Pinpoint the cell where the given text exists, returning its (X, Y) midpoint coordinate. 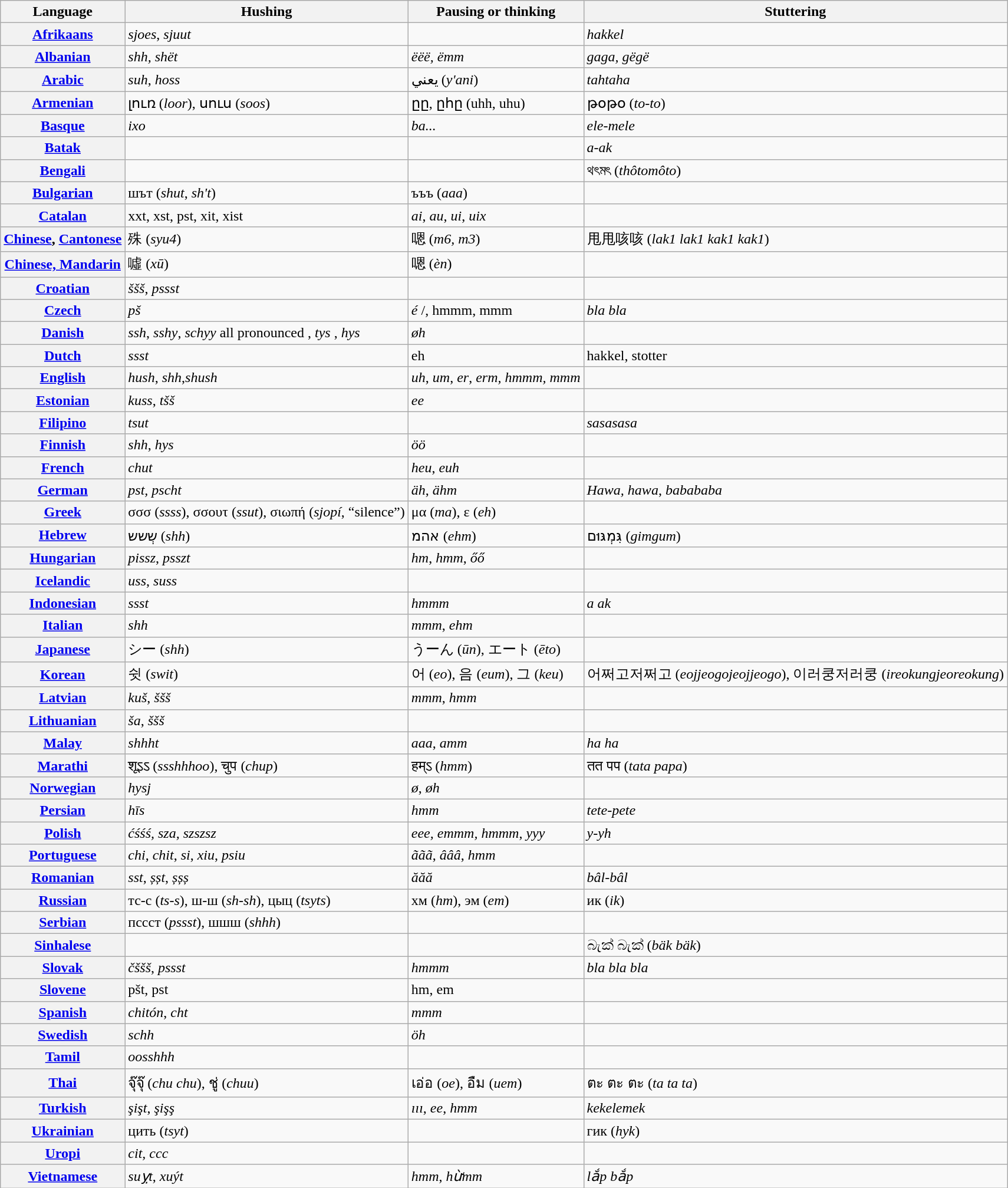
hakkel, stotter (795, 356)
Croatian (62, 288)
Chinese, Mandarin (62, 264)
μα (ma), ε (eh) (496, 512)
hmm (496, 810)
ssh, sshy, schyy all pronounced , tys , hys (266, 333)
hīs (266, 810)
うーん (ūn), エート (ēto) (496, 650)
Pausing or thinking (496, 12)
Estonian (62, 400)
shh, shët (266, 57)
Danish (62, 333)
hush, shh,shush (266, 378)
mmm, hmm (496, 698)
Lithuanian (62, 720)
থৎমৎ (thôtomôto) (795, 170)
Serbian (62, 923)
ššš, pssst (266, 288)
gaga, gëgë (795, 57)
German (62, 490)
तत पप (tata papa) (795, 765)
shh (266, 626)
suỵt, xuýt (266, 1176)
tsut (266, 423)
어쩌고저쩌고 (eojjeogojeojjeogo), 이러쿵저러쿵 (ireokungjeoreokung) (795, 674)
Afrikaans (62, 34)
Hawa, hawa, babababa (795, 490)
Dutch (62, 356)
uss, suss (266, 581)
ตะ ตะ ตะ (ta ta ta) (795, 1082)
Norwegian (62, 788)
Spanish (62, 1012)
Basque (62, 126)
eee, emmm, hmmm, yyy (496, 833)
хм (hm), эм (em) (496, 900)
ixo (266, 126)
Greek (62, 512)
cit, ccc (266, 1153)
Filipino (62, 423)
tete-pete (795, 810)
öö (496, 445)
hmm, hừmm (496, 1176)
hysj (266, 788)
ъъъ (aaa) (496, 193)
pissz, psszt (266, 558)
suh, hoss (266, 80)
tahtaha (795, 80)
äh, ähm (496, 490)
ø, øh (496, 788)
ըը, ըհը (uhh, uhu) (496, 103)
a-ak (795, 148)
Tamil (62, 1057)
גִּמְגּוּם (gimgum) (795, 535)
殊 (syu4) (266, 239)
שְשש (shh) (266, 535)
Sinhalese (62, 945)
թօթօ (to-to) (795, 103)
é /, hmmm, mmm (496, 311)
Hungarian (62, 558)
ha ha (795, 743)
kekelemek (795, 1108)
čššš, pssst (266, 967)
schh (266, 1035)
甩甩咳咳 (lak1 lak1 kak1 kak1) (795, 239)
Portuguese (62, 855)
शूऽऽ (ssshhhoo), चुप (chup) (266, 765)
sst, șșt, șșș (266, 878)
쉿 (swit) (266, 674)
Language (62, 12)
oosshhh (266, 1057)
Polish (62, 833)
Italian (62, 626)
mmm, ehm (496, 626)
Vietnamese (62, 1176)
chitón, cht (266, 1012)
bâl-bâl (795, 878)
aaa, amm (496, 743)
French (62, 468)
เอ่อ (oe), อืม (uem) (496, 1082)
uh, um, er, erm, hmmm, mmm (496, 378)
English (62, 378)
ele-mele (795, 126)
тс-с (ts-s), ш-ш (sh-sh), цыц (tsyts) (266, 900)
sjoes, sjuut (266, 34)
噓 (xū) (266, 264)
şişt, şişş (266, 1108)
Icelandic (62, 581)
Armenian (62, 103)
Ukrainian (62, 1131)
Albanian (62, 57)
Bengali (62, 170)
嗯 (èn) (496, 264)
බැක් බැක් (bäk bäk) (795, 945)
Marathi (62, 765)
Slovak (62, 967)
kuss, tšš (266, 400)
ик (ik) (795, 900)
пссст (pssst), шшш (shhh) (266, 923)
Persian (62, 810)
يعني (y'ani) (496, 80)
a ak (795, 603)
kuš, ššš (266, 698)
ša, ššš (266, 720)
ııı, ee, hmm (496, 1108)
σσσ (ssss), σσουτ (ssut), σιωπή (sjopí, “silence”) (266, 512)
嗯 (m6, m3) (496, 239)
hm, em (496, 990)
xxt, xst, pst, xit, xist (266, 215)
pst, pscht (266, 490)
chi, chit, si, xiu, psiu (266, 855)
ããã, âââ, hmm (496, 855)
Romanian (62, 878)
Arabic (62, 80)
Latvian (62, 698)
chut (266, 468)
pšt, pst (266, 990)
Stuttering (795, 12)
ćśśś, sza, szszsz (266, 833)
sasasasa (795, 423)
bla bla (795, 311)
Malay (62, 743)
Uropi (62, 1153)
Czech (62, 311)
Indonesian (62, 603)
bla bla bla (795, 967)
Thai (62, 1082)
Russian (62, 900)
y-yh (795, 833)
어 (eo), 음 (eum), 그 (keu) (496, 674)
øh (496, 333)
öh (496, 1035)
гик (hyk) (795, 1131)
шът (shut, sh't) (266, 193)
hm, hmm, őő (496, 558)
Bulgarian (62, 193)
Slovene (62, 990)
eh (496, 356)
Batak (62, 148)
Swedish (62, 1035)
Hushing (266, 12)
אהמ (ehm) (496, 535)
heu, euh (496, 468)
Korean (62, 674)
ai, au, ui, uix (496, 215)
हम्ऽ (hmm) (496, 765)
シー (shh) (266, 650)
ăăă (496, 878)
ba... (496, 126)
hakkel (795, 34)
ee (496, 400)
pš (266, 311)
จุ๊จุ๊ (chu chu), ชู่ (chuu) (266, 1082)
Finnish (62, 445)
Chinese, Cantonese (62, 239)
ëëë, ëmm (496, 57)
լուռ (loor), սուս (soos) (266, 103)
Turkish (62, 1108)
shh, hys (266, 445)
mmm (496, 1012)
цить (tsyt) (266, 1131)
Catalan (62, 215)
Japanese (62, 650)
lắp bắp (795, 1176)
shhht (266, 743)
Hebrew (62, 535)
